Identify which cell holds the provided text, then report its [x, y] central coordinate. 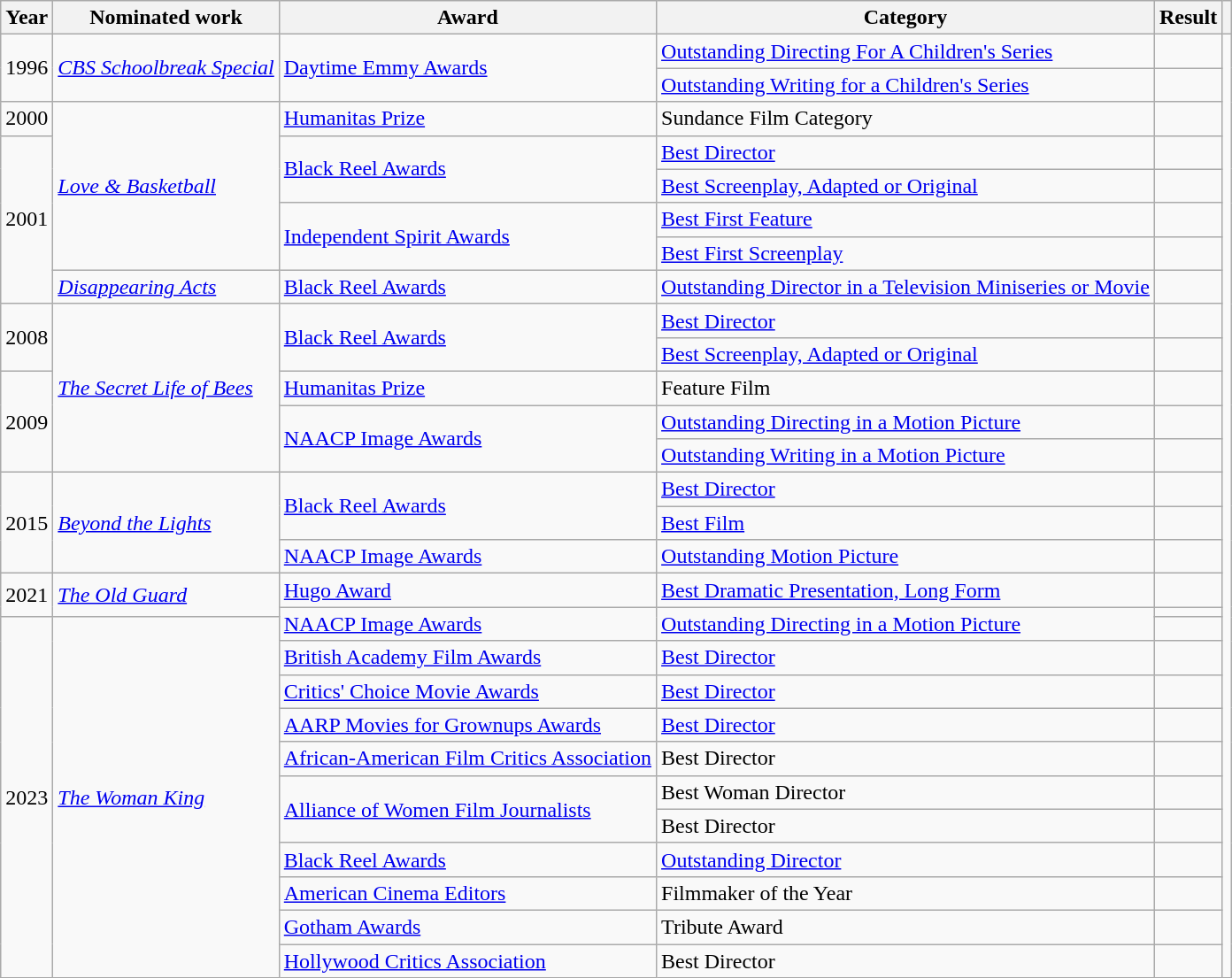
CBS Schoolbreak Special [166, 68]
Beyond the Lights [166, 523]
Best First Screenplay [906, 253]
2023 [27, 797]
African-American Film Critics Association [467, 759]
2001 [27, 219]
2021 [27, 595]
Filmmaker of the Year [906, 893]
Sundance Film Category [906, 119]
Hollywood Critics Association [467, 960]
American Cinema Editors [467, 893]
Daytime Emmy Awards [467, 68]
Best Woman Director [906, 792]
Outstanding Writing in a Motion Picture [906, 456]
Outstanding Director in a Television Miniseries or Movie [906, 287]
Love & Basketball [166, 186]
Result [1188, 18]
2009 [27, 421]
Outstanding Director [906, 859]
AARP Movies for Grownups Awards [467, 725]
Independent Spirit Awards [467, 236]
1996 [27, 68]
Hugo Award [467, 590]
Outstanding Directing For A Children's Series [906, 51]
Disappearing Acts [166, 287]
The Woman King [166, 797]
Critics' Choice Movie Awards [467, 691]
Nominated work [166, 18]
Award [467, 18]
Year [27, 18]
Best Dramatic Presentation, Long Form [906, 590]
Outstanding Motion Picture [906, 557]
Tribute Award [906, 927]
Feature Film [906, 388]
Best Film [906, 523]
2015 [27, 523]
The Secret Life of Bees [166, 388]
2008 [27, 337]
Outstanding Writing for a Children's Series [906, 85]
Gotham Awards [467, 927]
British Academy Film Awards [467, 658]
Alliance of Women Film Journalists [467, 809]
Category [906, 18]
Best First Feature [906, 219]
The Old Guard [166, 595]
2000 [27, 119]
